Scan for the cell matching the given text and deliver its [X, Y] coordinate at center. 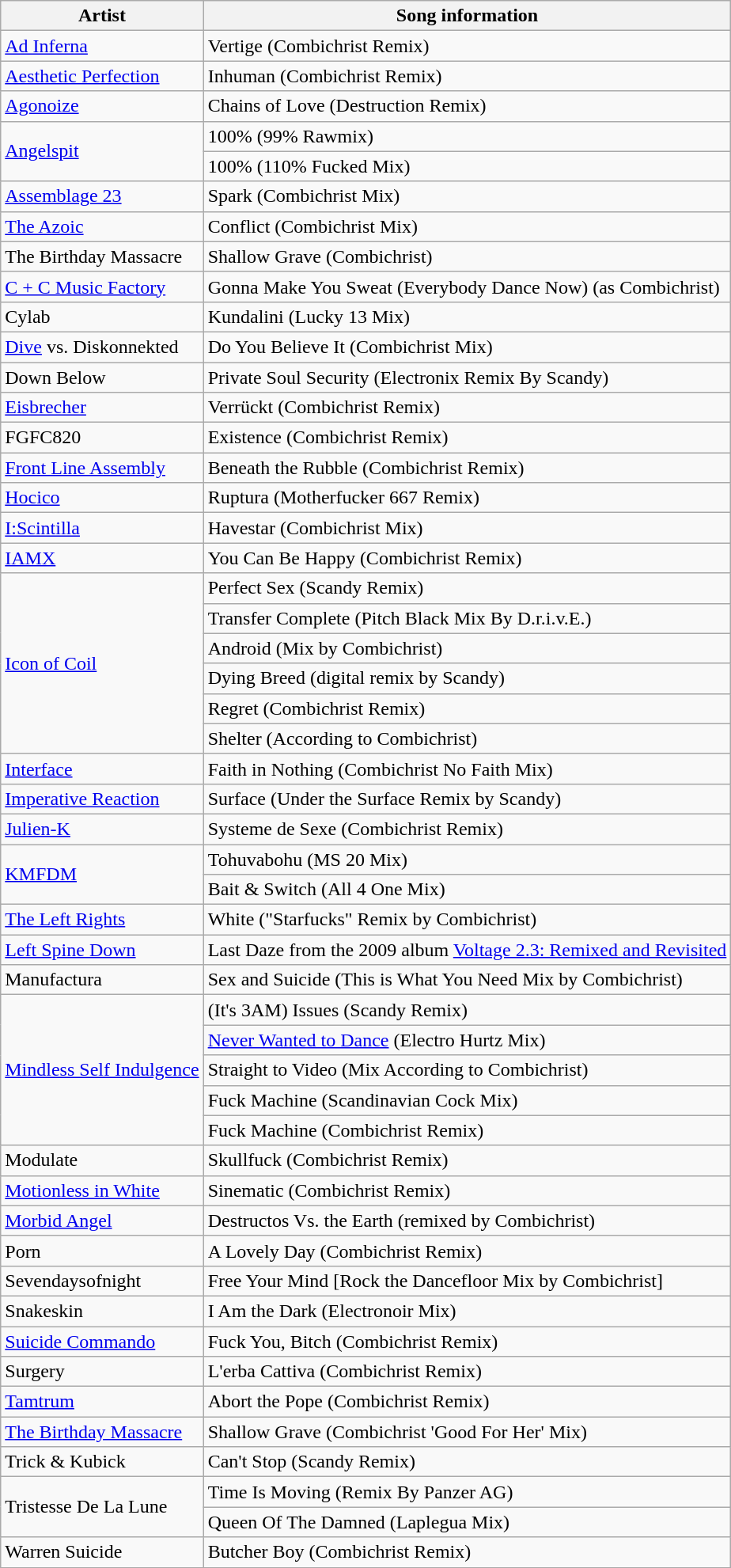
Dive vs. Diskonnekted [102, 347]
Verrückt (Combichrist Remix) [467, 408]
Systeme de Sexe (Combichrist Remix) [467, 829]
Front Line Assembly [102, 468]
You Can Be Happy (Combichrist Remix) [467, 558]
Free Your Mind [Rock the Dancefloor Mix by Combichrist] [467, 1281]
Artist [102, 16]
Sinematic (Combichrist Remix) [467, 1190]
Havestar (Combichrist Mix) [467, 528]
Existence (Combichrist Remix) [467, 438]
Angelspit [102, 151]
Mindless Self Indulgence [102, 1070]
Android (Mix by Combichrist) [467, 648]
Butcher Boy (Combichrist Remix) [467, 1552]
Porn [102, 1251]
Kundalini (Lucky 13 Mix) [467, 317]
Surgery [102, 1372]
C + C Music Factory [102, 287]
Tristesse De La Lune [102, 1507]
Fuck Machine (Combichrist Remix) [467, 1130]
Abort the Pope (Combichrist Remix) [467, 1402]
Motionless in White [102, 1190]
100% (110% Fucked Mix) [467, 166]
Beneath the Rubble (Combichrist Remix) [467, 468]
Vertige (Combichrist Remix) [467, 46]
Icon of Coil [102, 663]
Trick & Kubick [102, 1462]
100% (99% Rawmix) [467, 136]
The Azoic [102, 226]
Warren Suicide [102, 1552]
Sex and Suicide (This is What You Need Mix by Combichrist) [467, 980]
Ruptura (Motherfucker 667 Remix) [467, 498]
Perfect Sex (Scandy Remix) [467, 588]
Assemblage 23 [102, 196]
Faith in Nothing (Combichrist No Faith Mix) [467, 769]
Bait & Switch (All 4 One Mix) [467, 890]
Snakeskin [102, 1311]
Manufactura [102, 980]
L'erba Cattiva (Combichrist Remix) [467, 1372]
Conflict (Combichrist Mix) [467, 226]
Agonoize [102, 106]
Dying Breed (digital remix by Scandy) [467, 678]
Hocico [102, 498]
Shallow Grave (Combichrist) [467, 256]
Modulate [102, 1160]
Morbid Angel [102, 1221]
KMFDM [102, 874]
Song information [467, 16]
Gonna Make You Sweat (Everybody Dance Now) (as Combichrist) [467, 287]
Eisbrecher [102, 408]
Imperative Reaction [102, 799]
Fuck You, Bitch (Combichrist Remix) [467, 1342]
The Left Rights [102, 920]
Tamtrum [102, 1402]
Destructos Vs. the Earth (remixed by Combichrist) [467, 1221]
Skullfuck (Combichrist Remix) [467, 1160]
Can't Stop (Scandy Remix) [467, 1462]
Down Below [102, 378]
Regret (Combichrist Remix) [467, 708]
I Am the Dark (Electronoir Mix) [467, 1311]
Never Wanted to Dance (Electro Hurtz Mix) [467, 1040]
Aesthetic Perfection [102, 76]
Julien-K [102, 829]
White ("Starfucks" Remix by Combichrist) [467, 920]
Private Soul Security (Electronix Remix By Scandy) [467, 378]
Chains of Love (Destruction Remix) [467, 106]
Fuck Machine (Scandinavian Cock Mix) [467, 1100]
Interface [102, 769]
Queen Of The Damned (Laplegua Mix) [467, 1522]
Cylab [102, 317]
Suicide Commando [102, 1342]
(It's 3AM) Issues (Scandy Remix) [467, 1010]
Tohuvabohu (MS 20 Mix) [467, 859]
I:Scintilla [102, 528]
Last Daze from the 2009 album Voltage 2.3: Remixed and Revisited [467, 950]
Inhuman (Combichrist Remix) [467, 76]
Shelter (According to Combichrist) [467, 738]
Surface (Under the Surface Remix by Scandy) [467, 799]
Spark (Combichrist Mix) [467, 196]
Ad Inferna [102, 46]
A Lovely Day (Combichrist Remix) [467, 1251]
FGFC820 [102, 438]
Sevendaysofnight [102, 1281]
Time Is Moving (Remix By Panzer AG) [467, 1492]
Shallow Grave (Combichrist 'Good For Her' Mix) [467, 1432]
Left Spine Down [102, 950]
Do You Believe It (Combichrist Mix) [467, 347]
Straight to Video (Mix According to Combichrist) [467, 1070]
IAMX [102, 558]
Transfer Complete (Pitch Black Mix By D.r.i.v.E.) [467, 618]
